Extract the (x, y) coordinate from the center of the cell holding the provided text.  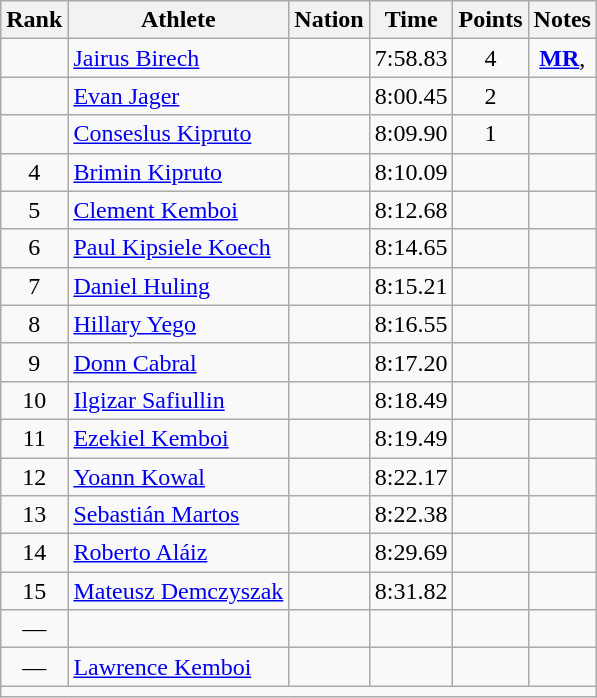
8:14.65 (411, 248)
8:15.21 (411, 286)
Lawrence Kemboi (178, 667)
Sebastián Martos (178, 515)
7 (34, 286)
8:18.49 (411, 400)
Mateusz Demczyszak (178, 591)
8:29.69 (411, 553)
Donn Cabral (178, 362)
8:10.09 (411, 172)
Paul Kipsiele Koech (178, 248)
8:16.55 (411, 324)
10 (34, 400)
5 (34, 210)
8:22.17 (411, 477)
8:31.82 (411, 591)
8 (34, 324)
Daniel Huling (178, 286)
Rank (34, 20)
8:22.38 (411, 515)
8:12.68 (411, 210)
8:17.20 (411, 362)
Roberto Aláiz (178, 553)
Ilgizar Safiullin (178, 400)
13 (34, 515)
1 (490, 134)
8:00.45 (411, 96)
MR, (562, 58)
Yoann Kowal (178, 477)
Time (411, 20)
Hillary Yego (178, 324)
2 (490, 96)
11 (34, 438)
Points (490, 20)
Conseslus Kipruto (178, 134)
8:19.49 (411, 438)
15 (34, 591)
12 (34, 477)
Brimin Kipruto (178, 172)
Evan Jager (178, 96)
6 (34, 248)
Nation (329, 20)
9 (34, 362)
Clement Kemboi (178, 210)
Jairus Birech (178, 58)
Athlete (178, 20)
7:58.83 (411, 58)
Notes (562, 20)
Ezekiel Kemboi (178, 438)
14 (34, 553)
8:09.90 (411, 134)
